Capture the cell that displays the provided text and extract its [x, y] central coordinate. 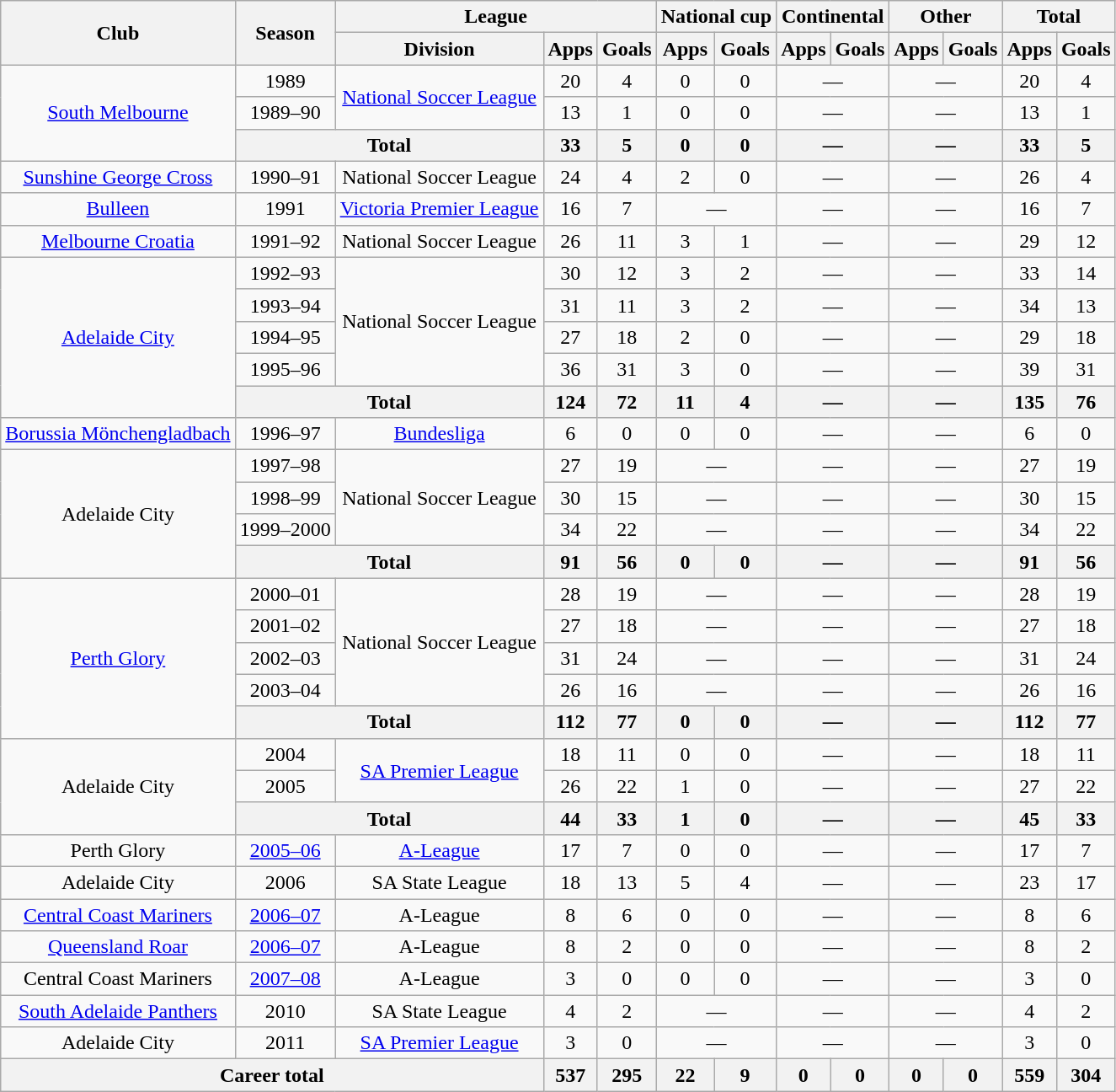
2004 [285, 754]
Continental [833, 17]
Sunshine George Cross [118, 177]
Bulleen [118, 209]
1991 [285, 209]
Division [440, 49]
2007–08 [285, 979]
2005 [285, 786]
135 [1029, 402]
44 [570, 818]
559 [1029, 1075]
Queensland Roar [118, 947]
72 [627, 402]
1989 [285, 81]
1997–98 [285, 466]
1999–2000 [285, 530]
2010 [285, 1011]
1989–90 [285, 113]
Season [285, 33]
1993–94 [285, 305]
1991–92 [285, 241]
1990–91 [285, 177]
League [495, 17]
1998–99 [285, 498]
9 [745, 1075]
36 [570, 369]
South Melbourne [118, 113]
1995–96 [285, 369]
Melbourne Croatia [118, 241]
Bundesliga [440, 434]
304 [1086, 1075]
2005–06 [285, 850]
Career total [272, 1075]
124 [570, 402]
1996–97 [285, 434]
2011 [285, 1043]
39 [1029, 369]
Other [946, 17]
295 [627, 1075]
2006 [285, 882]
23 [1029, 882]
2003–04 [285, 690]
45 [1029, 818]
Club [118, 33]
76 [1086, 402]
Borussia Mönchengladbach [118, 434]
2001–02 [285, 626]
National cup [716, 17]
Victoria Premier League [440, 209]
14 [1086, 273]
1994–95 [285, 337]
South Adelaide Panthers [118, 1011]
537 [570, 1075]
1992–93 [285, 273]
2002–03 [285, 658]
2000–01 [285, 594]
